Extract the (X, Y) coordinate from the center of the cell holding the provided text.  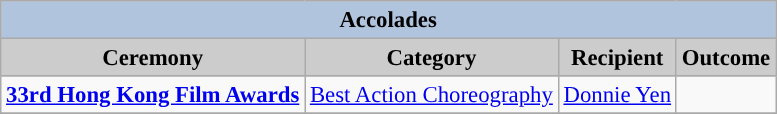
33rd Hong Kong Film Awards (153, 95)
Donnie Yen (617, 95)
Accolades (388, 20)
Category (432, 58)
Best Action Choreography (432, 95)
Recipient (617, 58)
Ceremony (153, 58)
Outcome (726, 58)
